Locate the cell with the specified text and output its [x, y] center coordinate. 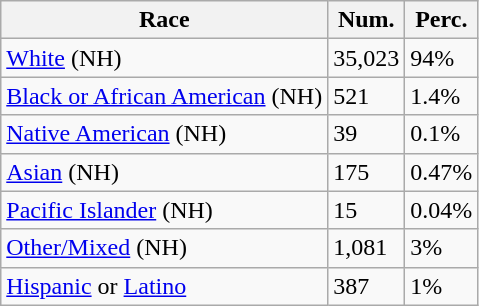
Pacific Islander (NH) [164, 210]
39 [366, 134]
Other/Mixed (NH) [164, 248]
15 [366, 210]
0.47% [442, 172]
Hispanic or Latino [164, 286]
Native American (NH) [164, 134]
1% [442, 286]
94% [442, 58]
0.04% [442, 210]
175 [366, 172]
1,081 [366, 248]
Num. [366, 20]
521 [366, 96]
Perc. [442, 20]
3% [442, 248]
Black or African American (NH) [164, 96]
White (NH) [164, 58]
Asian (NH) [164, 172]
Race [164, 20]
1.4% [442, 96]
35,023 [366, 58]
0.1% [442, 134]
387 [366, 286]
